Search for the cell housing the specified text and yield its (x, y) center coordinate. 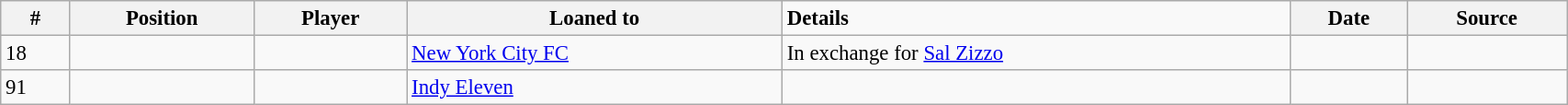
Date (1348, 18)
# (35, 18)
Loaned to (595, 18)
Indy Eleven (595, 87)
New York City FC (595, 53)
18 (35, 53)
In exchange for Sal Zizzo (1036, 53)
Position (162, 18)
Source (1487, 18)
Details (1036, 18)
Player (330, 18)
91 (35, 87)
